Detect which cell encompasses the target text, then output its [x, y] center coordinate. 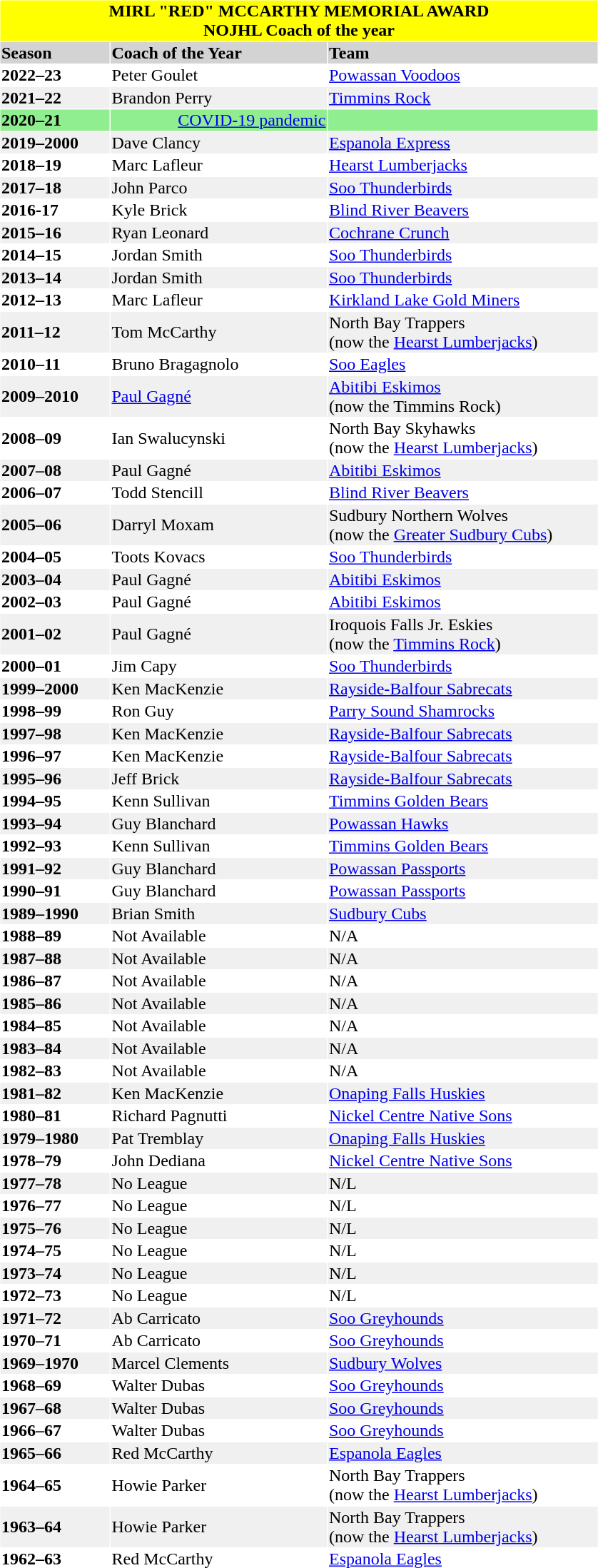
2012–13 [54, 300]
COVID-19 pandemic [218, 121]
2006–07 [54, 493]
1980–81 [54, 1116]
1994–95 [54, 801]
1982–83 [54, 1071]
1965–66 [54, 1453]
Ian Swalucynski [218, 438]
1966–67 [54, 1431]
Iroquois Falls Jr. Eskies(now the Timmins Rock) [463, 634]
1976–77 [54, 1205]
Brian Smith [218, 914]
2015–16 [54, 233]
1974–75 [54, 1251]
Team [463, 53]
Peter Goulet [218, 75]
1970–71 [54, 1341]
Marcel Clements [218, 1363]
Jim Capy [218, 666]
2016-17 [54, 211]
Pat Tremblay [218, 1138]
North Bay Skyhawks(now the Hearst Lumberjacks) [463, 438]
Kirkland Lake Gold Miners [463, 300]
2018–19 [54, 165]
2019–2000 [54, 143]
2020–21 [54, 121]
Parry Sound Shamrocks [463, 712]
Richard Pagnutti [218, 1116]
Powassan Hawks [463, 824]
1984–85 [54, 1026]
2010–11 [54, 365]
Soo Eagles [463, 365]
Bruno Bragagnolo [218, 365]
Ron Guy [218, 712]
2000–01 [54, 666]
1971–72 [54, 1318]
2007–08 [54, 470]
2004–05 [54, 557]
1992–93 [54, 846]
Dave Clancy [218, 143]
2014–15 [54, 255]
2001–02 [54, 634]
1987–88 [54, 958]
2021–22 [54, 98]
1998–99 [54, 712]
Sudbury Northern Wolves(now the Greater Sudbury Cubs) [463, 525]
Jeff Brick [218, 779]
Hearst Lumberjacks [463, 165]
Cochrane Crunch [463, 233]
Brandon Perry [218, 98]
John Dediana [218, 1161]
1990–91 [54, 891]
2022–23 [54, 75]
2002–03 [54, 602]
1989–1990 [54, 914]
Tom McCarthy [218, 333]
Espanola Eagles [463, 1453]
1975–76 [54, 1228]
Abitibi Eskimos(now the Timmins Rock) [463, 397]
1995–96 [54, 779]
2005–06 [54, 525]
2003–04 [54, 580]
1999–2000 [54, 689]
1979–1980 [54, 1138]
1997–98 [54, 734]
Toots Kovacs [218, 557]
Darryl Moxam [218, 525]
Ryan Leonard [218, 233]
1983–84 [54, 1048]
2011–12 [54, 333]
Espanola Express [463, 143]
Kyle Brick [218, 211]
1993–94 [54, 824]
1967–68 [54, 1408]
Sudbury Cubs [463, 914]
Powassan Voodoos [463, 75]
1969–1970 [54, 1363]
Timmins Rock [463, 98]
1981–82 [54, 1093]
1968–69 [54, 1385]
1977–78 [54, 1183]
Red McCarthy [218, 1453]
2017–18 [54, 188]
1988–89 [54, 936]
1973–74 [54, 1273]
John Parco [218, 188]
1963–64 [54, 1527]
1986–87 [54, 981]
MIRL "RED" MCCARTHY MEMORIAL AWARDNOJHL Coach of the year [298, 20]
1991–92 [54, 869]
1964–65 [54, 1484]
Season [54, 53]
1978–79 [54, 1161]
Coach of the Year [218, 53]
Sudbury Wolves [463, 1363]
2008–09 [54, 438]
1972–73 [54, 1295]
1985–86 [54, 1003]
1996–97 [54, 756]
2013–14 [54, 278]
2009–2010 [54, 397]
Todd Stencill [218, 493]
